Return (x, y) of the center of cell containing provided text 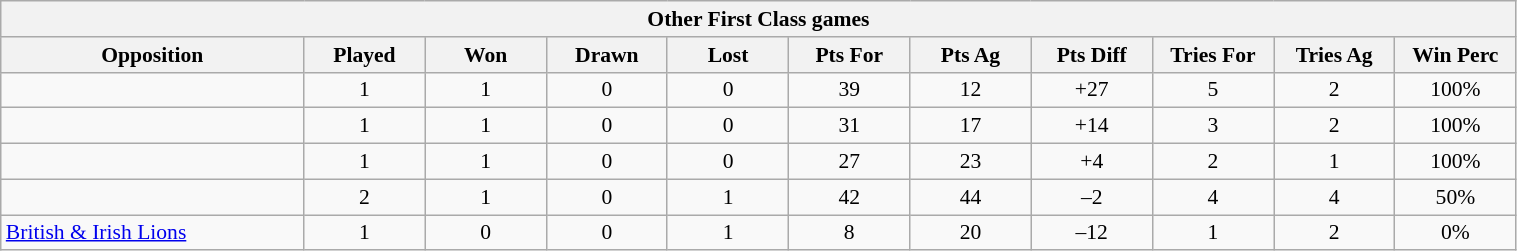
23 (970, 162)
Other First Class games (758, 19)
Played (364, 55)
Pts Ag (970, 55)
20 (970, 233)
8 (850, 233)
–12 (1092, 233)
Tries For (1212, 55)
Pts For (850, 55)
17 (970, 126)
50% (1456, 197)
27 (850, 162)
42 (850, 197)
39 (850, 90)
12 (970, 90)
–2 (1092, 197)
Lost (728, 55)
5 (1212, 90)
3 (1212, 126)
Pts Diff (1092, 55)
0% (1456, 233)
Tries Ag (1334, 55)
Win Perc (1456, 55)
Opposition (152, 55)
+4 (1092, 162)
Drawn (606, 55)
44 (970, 197)
British & Irish Lions (152, 233)
+14 (1092, 126)
Won (486, 55)
31 (850, 126)
+27 (1092, 90)
